Search for the cell housing the specified text and yield its (X, Y) center coordinate. 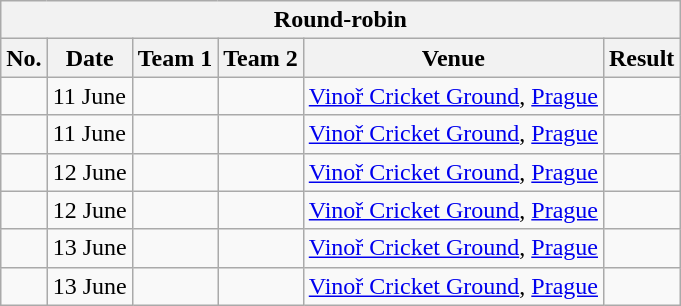
Round-robin (340, 20)
Team 1 (175, 58)
Result (641, 58)
Venue (453, 58)
Team 2 (261, 58)
No. (24, 58)
Date (90, 58)
